For the text-containing cell, return its midpoint in (X, Y) coordinate format. 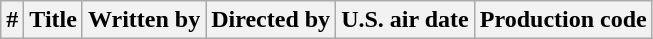
Written by (144, 20)
U.S. air date (406, 20)
Title (54, 20)
Directed by (271, 20)
Production code (563, 20)
# (12, 20)
